Extract the (X, Y) coordinate from the center of the cell holding the provided text.  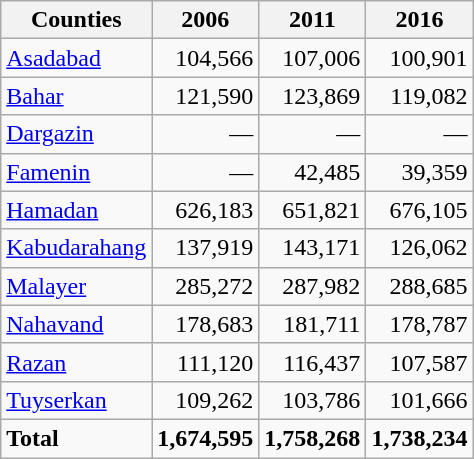
Malayer (76, 286)
116,437 (312, 362)
Counties (76, 20)
Dargazin (76, 134)
Nahavand (76, 324)
651,821 (312, 210)
676,105 (420, 210)
101,666 (420, 400)
39,359 (420, 172)
Hamadan (76, 210)
100,901 (420, 58)
1,738,234 (420, 438)
Asadabad (76, 58)
42,485 (312, 172)
Famenin (76, 172)
103,786 (312, 400)
137,919 (206, 248)
178,787 (420, 324)
2006 (206, 20)
288,685 (420, 286)
119,082 (420, 96)
121,590 (206, 96)
1,758,268 (312, 438)
285,272 (206, 286)
143,171 (312, 248)
626,183 (206, 210)
104,566 (206, 58)
1,674,595 (206, 438)
Razan (76, 362)
2016 (420, 20)
181,711 (312, 324)
287,982 (312, 286)
107,587 (420, 362)
109,262 (206, 400)
Bahar (76, 96)
Kabudarahang (76, 248)
2011 (312, 20)
Tuyserkan (76, 400)
Total (76, 438)
123,869 (312, 96)
126,062 (420, 248)
107,006 (312, 58)
111,120 (206, 362)
178,683 (206, 324)
